Find where the given text appears and provide that cell's center as [X, Y] coordinate. 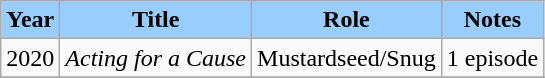
Title [156, 20]
Year [30, 20]
2020 [30, 58]
Acting for a Cause [156, 58]
Role [347, 20]
1 episode [492, 58]
Mustardseed/Snug [347, 58]
Notes [492, 20]
